From the cell containing the given text, extract its center point as (X, Y) coordinate. 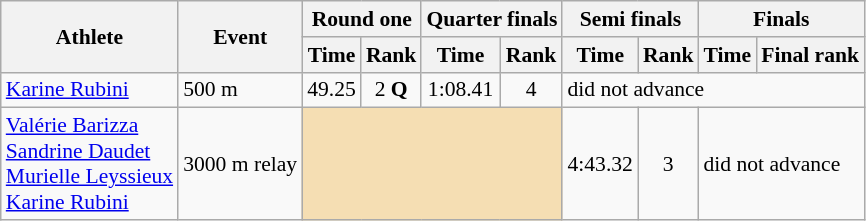
Karine Rubini (90, 90)
Semi finals (630, 19)
Athlete (90, 36)
4 (532, 90)
3000 m relay (240, 164)
49.25 (332, 90)
Quarter finals (492, 19)
500 m (240, 90)
4:43.32 (600, 164)
Finals (781, 19)
Final rank (810, 55)
2 Q (392, 90)
Valérie BarizzaSandrine DaudetMurielle LeyssieuxKarine Rubini (90, 164)
Event (240, 36)
Round one (362, 19)
3 (668, 164)
1:08.41 (460, 90)
